Identify which cell holds the provided text, then report its [x, y] central coordinate. 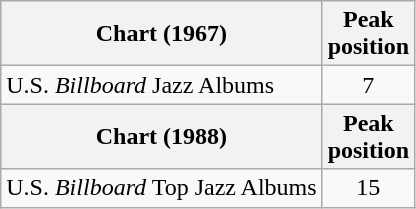
Chart (1967) [162, 34]
Chart (1988) [162, 136]
15 [368, 188]
U.S. Billboard Jazz Albums [162, 85]
7 [368, 85]
U.S. Billboard Top Jazz Albums [162, 188]
